From the cell containing the given text, extract its center point as [x, y] coordinate. 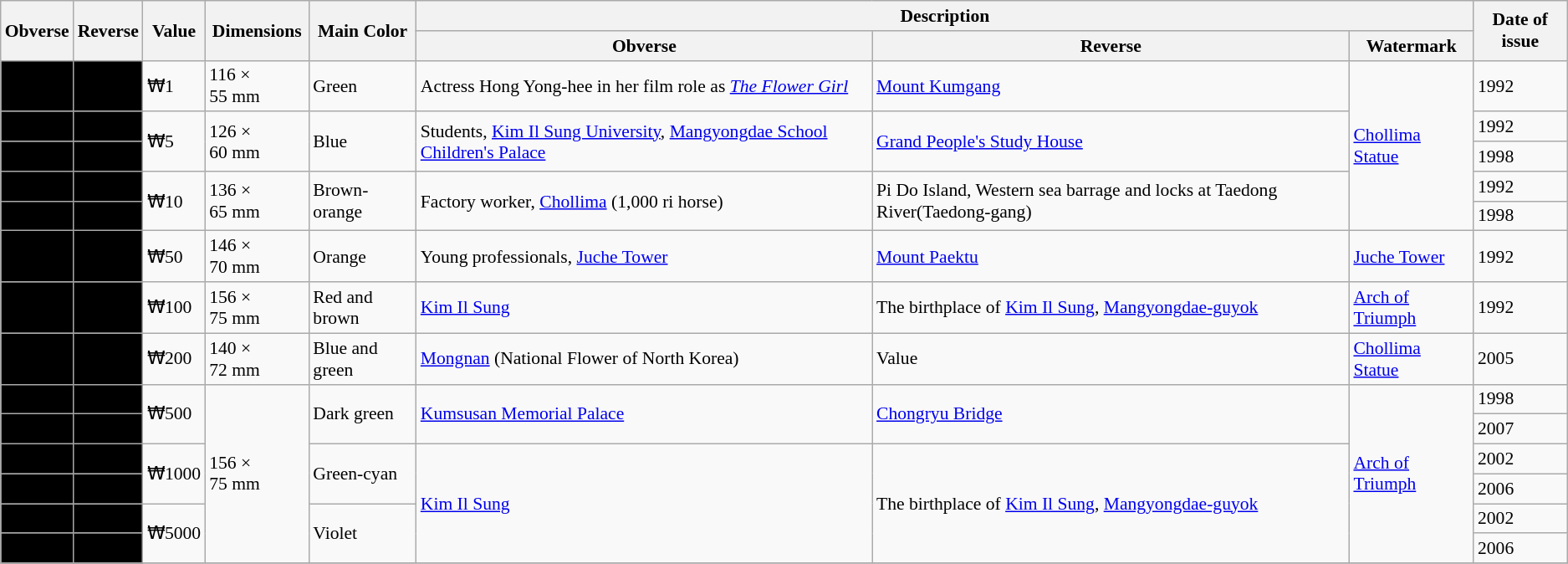
Chongryu Bridge [1111, 413]
Grand People's Study House [1111, 142]
Violet [362, 534]
Description [945, 16]
Watermark [1412, 46]
126 × 60 mm [257, 142]
₩5 [174, 142]
Mount Kumgang [1111, 85]
2005 [1520, 358]
₩500 [174, 413]
Students, Kim Il Sung University, Mangyongdae School Children's Palace [644, 142]
Green-cyan [362, 474]
Red and brown [362, 308]
₩100 [174, 308]
2007 [1520, 429]
₩200 [174, 358]
Blue and green [362, 358]
Dimensions [257, 30]
Main Color [362, 30]
Brown-orange [362, 201]
136 × 65 mm [257, 201]
Mongnan (National Flower of North Korea) [644, 358]
₩1 [174, 85]
₩1000 [174, 474]
146 × 70 mm [257, 256]
Date of issue [1520, 30]
Juche Tower [1412, 256]
Orange [362, 256]
Factory worker, Chollima (1,000 ri horse) [644, 201]
₩10 [174, 201]
₩5000 [174, 534]
Mount Paektu [1111, 256]
Kumsusan Memorial Palace [644, 413]
Dark green [362, 413]
Pi Do Island, Western sea barrage and locks at Taedong River(Taedong-gang) [1111, 201]
₩50 [174, 256]
Young professionals, Juche Tower [644, 256]
116 × 55 mm [257, 85]
140 × 72 mm [257, 358]
Actress Hong Yong-hee in her film role as The Flower Girl [644, 85]
Blue [362, 142]
Green [362, 85]
